Output the [x, y] coordinate of the center of the cell containing the given text.  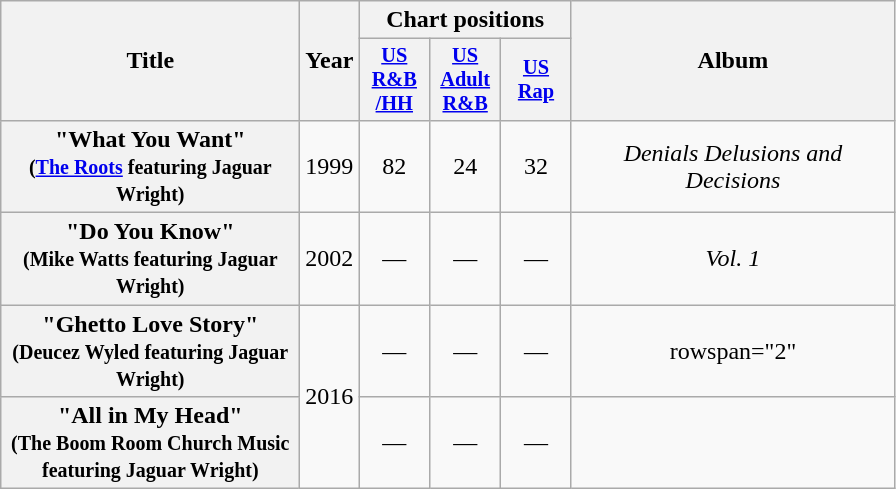
Year [330, 61]
USR&B/HH [394, 80]
82 [394, 166]
24 [466, 166]
USRap [536, 80]
1999 [330, 166]
"Ghetto Love Story"(Deucez Wyled featuring Jaguar Wright) [150, 351]
USAdult R&B [466, 80]
"Do You Know"(Mike Watts featuring Jaguar Wright) [150, 259]
2016 [330, 397]
2002 [330, 259]
rowspan="2" [732, 351]
"What You Want"(The Roots featuring Jaguar Wright) [150, 166]
Album [732, 61]
Title [150, 61]
"All in My Head"(The Boom Room Church Music featuring Jaguar Wright) [150, 443]
32 [536, 166]
Vol. 1 [732, 259]
Chart positions [466, 20]
Denials Delusions and Decisions [732, 166]
